Scan for the cell matching the given text and deliver its (X, Y) coordinate at center. 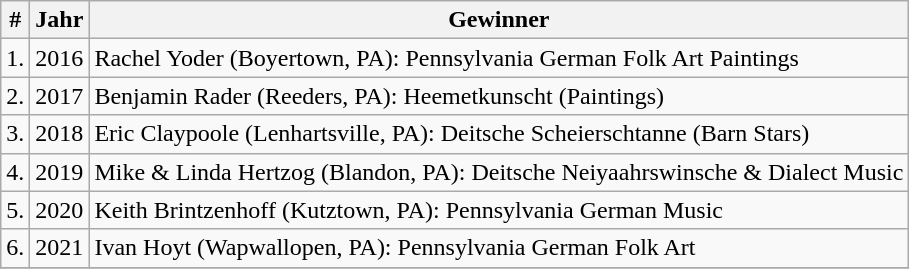
Benjamin Rader (Reeders, PA): Heemetkunscht (Paintings) (499, 96)
2. (16, 96)
Gewinner (499, 20)
2016 (60, 58)
1. (16, 58)
Keith Brintzenhoff (Kutztown, PA): Pennsylvania German Music (499, 210)
2021 (60, 248)
2017 (60, 96)
2018 (60, 134)
Mike & Linda Hertzog (Blandon, PA): Deitsche Neiyaahrswinsche & Dialect Music (499, 172)
Ivan Hoyt (Wapwallopen, PA): Pennsylvania German Folk Art (499, 248)
Eric Claypoole (Lenhartsville, PA): Deitsche Scheierschtanne (Barn Stars) (499, 134)
6. (16, 248)
2020 (60, 210)
Rachel Yoder (Boyertown, PA): Pennsylvania German Folk Art Paintings (499, 58)
5. (16, 210)
# (16, 20)
3. (16, 134)
4. (16, 172)
2019 (60, 172)
Jahr (60, 20)
